Extract the [x, y] coordinate from the center of the cell holding the provided text.  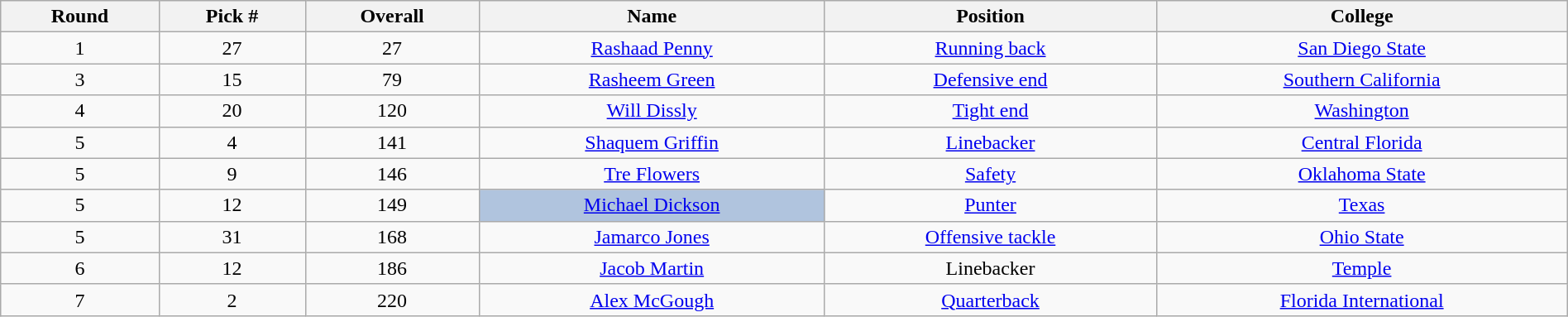
1 [79, 48]
Oklahoma State [1361, 174]
Tre Flowers [652, 174]
Position [991, 17]
Jacob Martin [652, 268]
Shaquem Griffin [652, 142]
Name [652, 17]
Will Dissly [652, 111]
6 [79, 268]
Southern California [1361, 79]
168 [392, 237]
Punter [991, 205]
31 [232, 237]
3 [79, 79]
San Diego State [1361, 48]
7 [79, 300]
120 [392, 111]
2 [232, 300]
Alex McGough [652, 300]
79 [392, 79]
Rasheem Green [652, 79]
Michael Dickson [652, 205]
Jamarco Jones [652, 237]
Central Florida [1361, 142]
Tight end [991, 111]
Defensive end [991, 79]
Overall [392, 17]
Ohio State [1361, 237]
Round [79, 17]
15 [232, 79]
Offensive tackle [991, 237]
Temple [1361, 268]
Running back [991, 48]
220 [392, 300]
Washington [1361, 111]
Rashaad Penny [652, 48]
9 [232, 174]
186 [392, 268]
Pick # [232, 17]
141 [392, 142]
College [1361, 17]
149 [392, 205]
Florida International [1361, 300]
Texas [1361, 205]
20 [232, 111]
Safety [991, 174]
Quarterback [991, 300]
146 [392, 174]
